Return [x, y] of the center of cell containing provided text 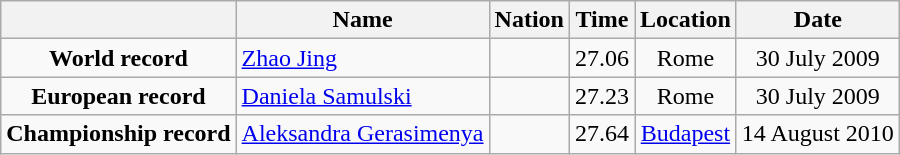
Budapest [686, 134]
Location [686, 20]
European record [118, 96]
27.23 [602, 96]
Aleksandra Gerasimenya [362, 134]
27.06 [602, 58]
World record [118, 58]
14 August 2010 [818, 134]
Zhao Jing [362, 58]
Time [602, 20]
Date [818, 20]
Nation [529, 20]
Championship record [118, 134]
Daniela Samulski [362, 96]
Name [362, 20]
27.64 [602, 134]
